Capture the cell that displays the provided text and extract its (x, y) central coordinate. 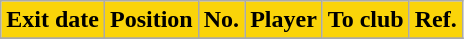
Player (284, 20)
To club (366, 20)
Ref. (436, 20)
Position (151, 20)
No. (221, 20)
Exit date (53, 20)
